Scan for the cell matching the given text and deliver its (x, y) coordinate at center. 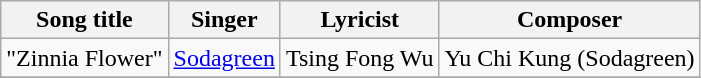
"Zinnia Flower" (84, 58)
Singer (224, 20)
Lyricist (360, 20)
Song title (84, 20)
Yu Chi Kung (Sodagreen) (570, 58)
Tsing Fong Wu (360, 58)
Sodagreen (224, 58)
Composer (570, 20)
